Detect which cell encompasses the target text, then output its [X, Y] center coordinate. 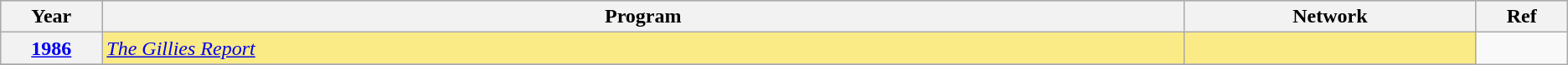
Ref [1521, 17]
Network [1330, 17]
The Gillies Report [643, 48]
1986 [52, 48]
Year [52, 17]
Program [643, 17]
